Provide the [x, y] coordinate of the cell's center where the given text is located.  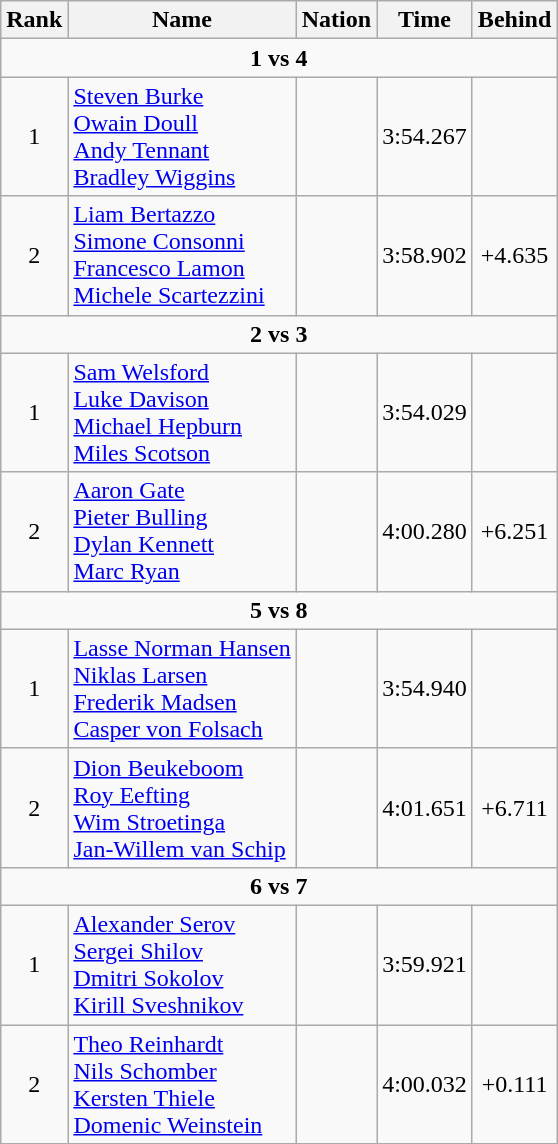
6 vs 7 [279, 886]
3:58.902 [425, 256]
Liam BertazzoSimone ConsonniFrancesco LamonMichele Scartezzini [182, 256]
2 vs 3 [279, 334]
4:00.032 [425, 1084]
+6.251 [514, 532]
Time [425, 20]
3:59.921 [425, 964]
5 vs 8 [279, 610]
Rank [34, 20]
Lasse Norman HansenNiklas LarsenFrederik MadsenCasper von Folsach [182, 688]
+4.635 [514, 256]
1 vs 4 [279, 58]
Name [182, 20]
+0.111 [514, 1084]
4:01.651 [425, 808]
Theo ReinhardtNils SchomberKersten ThieleDomenic Weinstein [182, 1084]
4:00.280 [425, 532]
+6.711 [514, 808]
Steven BurkeOwain DoullAndy TennantBradley Wiggins [182, 136]
Nation [336, 20]
Dion BeukeboomRoy EeftingWim StroetingaJan-Willem van Schip [182, 808]
3:54.029 [425, 412]
3:54.267 [425, 136]
Aaron GatePieter BullingDylan KennettMarc Ryan [182, 532]
Alexander SerovSergei ShilovDmitri SokolovKirill Sveshnikov [182, 964]
Behind [514, 20]
Sam WelsfordLuke DavisonMichael HepburnMiles Scotson [182, 412]
3:54.940 [425, 688]
